Find where the given text appears and provide that cell's center as (X, Y) coordinate. 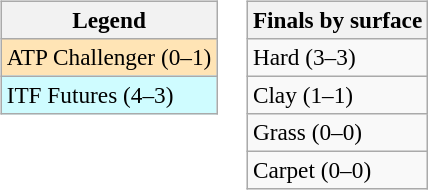
Grass (0–0) (337, 133)
ATP Challenger (0–1) (108, 57)
Clay (1–1) (337, 95)
Carpet (0–0) (337, 171)
Hard (3–3) (337, 57)
ITF Futures (4–3) (108, 95)
Legend (108, 20)
Finals by surface (337, 20)
